Find where the given text appears and provide that cell's center as [x, y] coordinate. 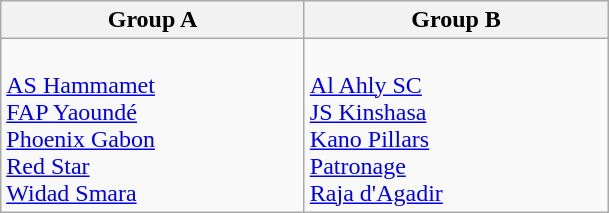
Group B [456, 20]
AS Hammamet FAP Yaoundé Phoenix Gabon Red Star Widad Smara [153, 126]
Group A [153, 20]
Al Ahly SC JS Kinshasa Kano Pillars Patronage Raja d'Agadir [456, 126]
